Extract the (X, Y) coordinate from the center of the cell holding the provided text.  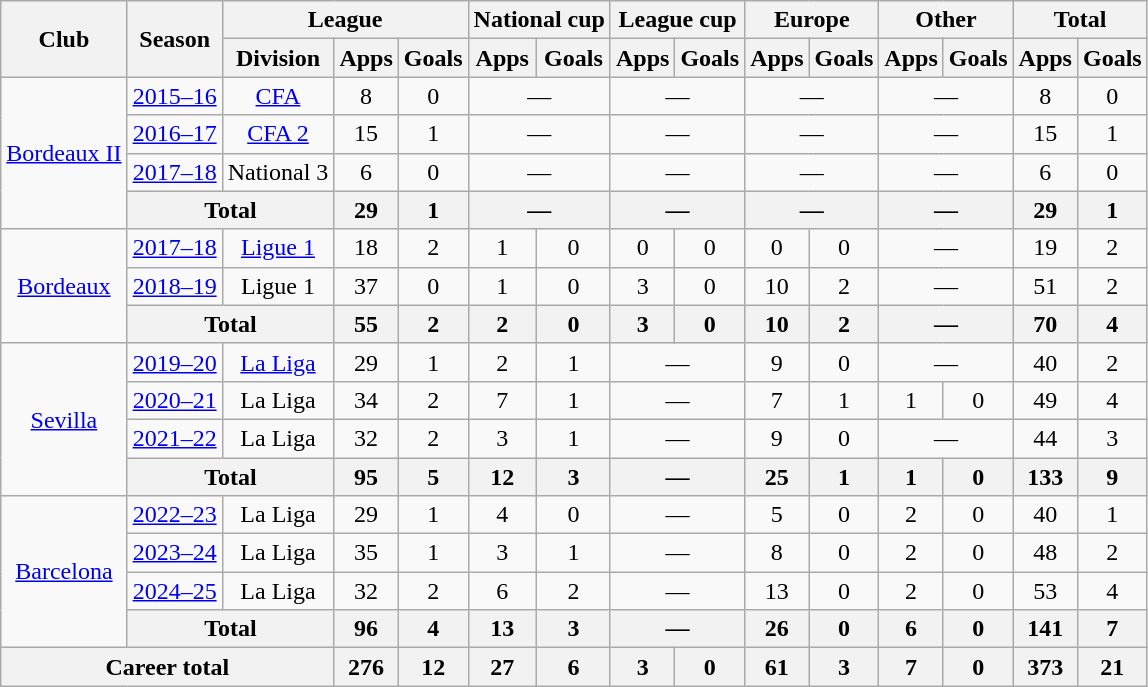
Club (64, 39)
Bordeaux (64, 286)
35 (366, 553)
Barcelona (64, 572)
2016–17 (174, 134)
League (345, 20)
2023–24 (174, 553)
2015–16 (174, 96)
34 (366, 400)
276 (366, 667)
18 (366, 248)
Europe (812, 20)
141 (1045, 629)
Career total (168, 667)
CFA (278, 96)
95 (366, 477)
Bordeaux II (64, 153)
19 (1045, 248)
National cup (539, 20)
49 (1045, 400)
Other (946, 20)
53 (1045, 591)
Division (278, 58)
2018–19 (174, 286)
25 (777, 477)
CFA 2 (278, 134)
96 (366, 629)
2019–20 (174, 362)
Season (174, 39)
51 (1045, 286)
37 (366, 286)
70 (1045, 324)
2022–23 (174, 515)
21 (1112, 667)
27 (502, 667)
Sevilla (64, 419)
133 (1045, 477)
26 (777, 629)
44 (1045, 438)
2021–22 (174, 438)
55 (366, 324)
National 3 (278, 172)
2024–25 (174, 591)
61 (777, 667)
League cup (677, 20)
2020–21 (174, 400)
48 (1045, 553)
373 (1045, 667)
